Detect which cell encompasses the target text, then output its [X, Y] center coordinate. 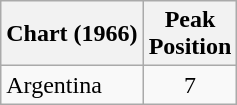
7 [190, 85]
Chart (1966) [72, 34]
PeakPosition [190, 34]
Argentina [72, 85]
